Scan for the cell matching the given text and deliver its (X, Y) coordinate at center. 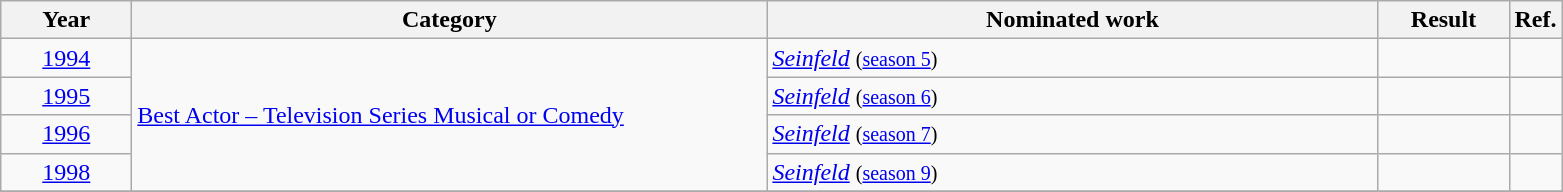
1998 (66, 172)
1994 (66, 58)
Year (66, 20)
Category (450, 20)
Seinfeld (season 9) (1072, 172)
Best Actor – Television Series Musical or Comedy (450, 115)
Nominated work (1072, 20)
1995 (66, 96)
Seinfeld (season 5) (1072, 58)
1996 (66, 134)
Seinfeld (season 7) (1072, 134)
Ref. (1536, 20)
Seinfeld (season 6) (1072, 96)
Result (1444, 20)
